Search for the cell housing the specified text and yield its [X, Y] center coordinate. 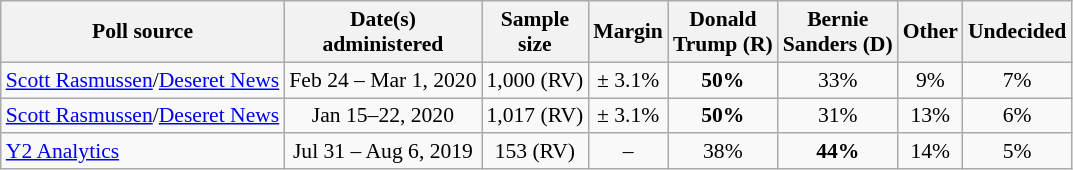
Undecided [1017, 32]
9% [930, 80]
1,000 (RV) [536, 80]
DonaldTrump (R) [723, 32]
Poll source [143, 32]
Samplesize [536, 32]
– [628, 152]
Feb 24 – Mar 1, 2020 [382, 80]
Y2 Analytics [143, 152]
44% [838, 152]
33% [838, 80]
31% [838, 116]
Other [930, 32]
13% [930, 116]
14% [930, 152]
153 (RV) [536, 152]
Date(s)administered [382, 32]
BernieSanders (D) [838, 32]
7% [1017, 80]
Jul 31 – Aug 6, 2019 [382, 152]
5% [1017, 152]
Jan 15–22, 2020 [382, 116]
38% [723, 152]
6% [1017, 116]
1,017 (RV) [536, 116]
Margin [628, 32]
